Pinpoint the cell where the given text exists, returning its [X, Y] midpoint coordinate. 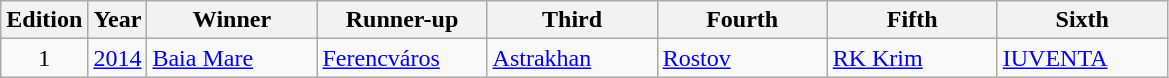
2014 [118, 58]
Fifth [912, 20]
Runner-up [402, 20]
Baia Mare [232, 58]
IUVENTA [1082, 58]
Rostov [742, 58]
Winner [232, 20]
RK Krim [912, 58]
Third [572, 20]
Ferencváros [402, 58]
Sixth [1082, 20]
Edition [44, 20]
Fourth [742, 20]
Astrakhan [572, 58]
1 [44, 58]
Year [118, 20]
